Pinpoint the cell where the given text exists, returning its [x, y] midpoint coordinate. 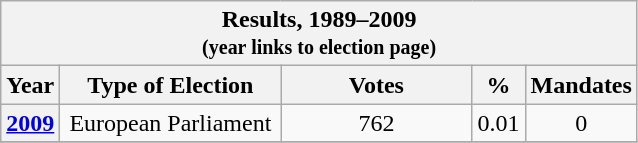
Year [30, 85]
0.01 [498, 123]
Mandates [581, 85]
Results, 1989–2009(year links to election page) [320, 34]
762 [376, 123]
2009 [30, 123]
Type of Election [170, 85]
Votes [376, 85]
0 [581, 123]
European Parliament [170, 123]
% [498, 85]
